Return (X, Y) of the center of cell containing provided text 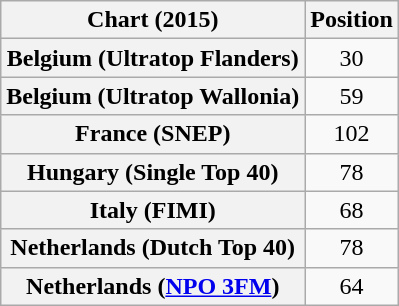
Italy (FIMI) (153, 210)
68 (352, 210)
France (SNEP) (153, 134)
Chart (2015) (153, 20)
Belgium (Ultratop Flanders) (153, 58)
Netherlands (NPO 3FM) (153, 286)
Belgium (Ultratop Wallonia) (153, 96)
64 (352, 286)
Position (352, 20)
Hungary (Single Top 40) (153, 172)
30 (352, 58)
Netherlands (Dutch Top 40) (153, 248)
102 (352, 134)
59 (352, 96)
